Return the [X, Y] coordinate for the center point of the cell that contains the specified text.  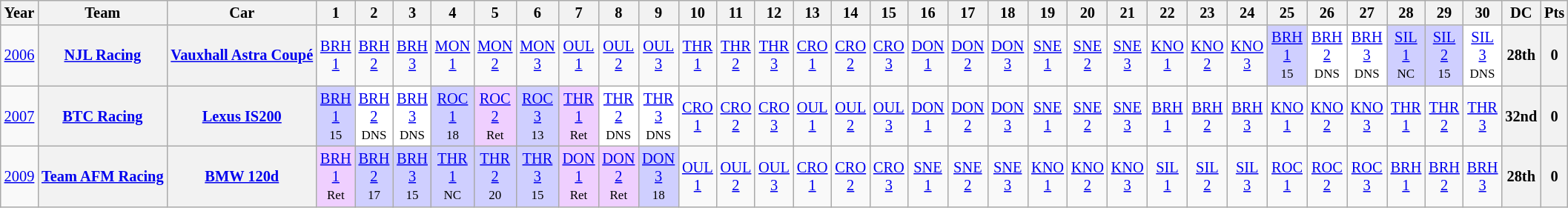
DON1Ret [579, 176]
Pts [1554, 13]
2007 [19, 116]
BRH315 [412, 176]
Lexus IS200 [242, 116]
THR315 [537, 176]
30 [1483, 13]
26 [1327, 13]
SIL3DNS [1483, 56]
3 [412, 13]
THR1Ret [579, 116]
1 [336, 13]
Car [242, 13]
BRH1Ret [336, 176]
12 [774, 13]
THR3DNS [658, 116]
Year [19, 13]
16 [928, 13]
9 [658, 13]
THR1NC [452, 176]
ROC3 [1367, 176]
SIL2 [1207, 176]
14 [850, 13]
7 [579, 13]
ROC313 [537, 116]
Team AFM Racing [102, 176]
27 [1367, 13]
SIL1NC [1406, 56]
10 [698, 13]
6 [537, 13]
5 [495, 13]
DC [1521, 13]
23 [1207, 13]
BTC Racing [102, 116]
NJL Racing [102, 56]
32nd [1521, 116]
ROC2 [1327, 176]
MON1 [452, 56]
4 [452, 13]
21 [1128, 13]
BRH217 [374, 176]
ROC1 [1287, 176]
8 [618, 13]
THR220 [495, 176]
ROC2Ret [495, 116]
22 [1168, 13]
15 [889, 13]
DON318 [658, 176]
20 [1088, 13]
18 [1008, 13]
11 [736, 13]
MON2 [495, 56]
DON2Ret [618, 176]
29 [1444, 13]
2009 [19, 176]
19 [1048, 13]
SIL215 [1444, 56]
25 [1287, 13]
2 [374, 13]
MON3 [537, 56]
Vauxhall Astra Coupé [242, 56]
THR2DNS [618, 116]
2006 [19, 56]
28 [1406, 13]
24 [1247, 13]
BMW 120d [242, 176]
13 [813, 13]
Team [102, 13]
17 [967, 13]
SIL3 [1247, 176]
ROC118 [452, 116]
SIL1 [1168, 176]
